Return the [X, Y] coordinate for the center point of the cell that contains the specified text.  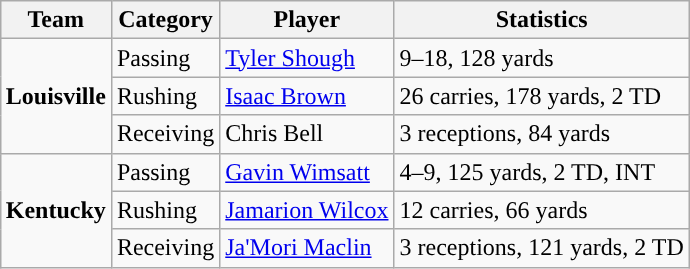
9–18, 128 yards [542, 58]
Louisville [56, 96]
Statistics [542, 20]
Category [165, 20]
Gavin Wimsatt [307, 172]
Ja'Mori Maclin [307, 248]
3 receptions, 121 yards, 2 TD [542, 248]
Chris Bell [307, 134]
Kentucky [56, 210]
Isaac Brown [307, 96]
Player [307, 20]
Jamarion Wilcox [307, 210]
4–9, 125 yards, 2 TD, INT [542, 172]
26 carries, 178 yards, 2 TD [542, 96]
Tyler Shough [307, 58]
Team [56, 20]
12 carries, 66 yards [542, 210]
3 receptions, 84 yards [542, 134]
